Scan for the cell matching the given text and deliver its (X, Y) coordinate at center. 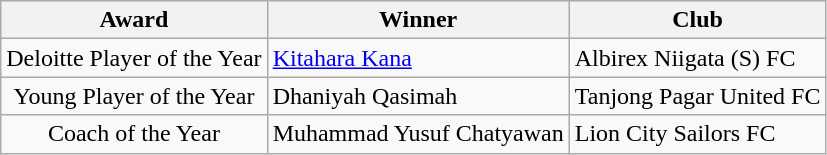
Award (134, 20)
Tanjong Pagar United FC (698, 96)
Coach of the Year (134, 134)
Young Player of the Year (134, 96)
Winner (418, 20)
Albirex Niigata (S) FC (698, 58)
Club (698, 20)
Lion City Sailors FC (698, 134)
Kitahara Kana (418, 58)
Muhammad Yusuf Chatyawan (418, 134)
Dhaniyah Qasimah (418, 96)
Deloitte Player of the Year (134, 58)
